Determine the (x, y) coordinate at the center of the cell enclosing the given text.  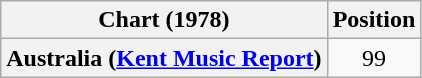
Position (374, 20)
Australia (Kent Music Report) (164, 58)
Chart (1978) (164, 20)
99 (374, 58)
